Capture the cell that displays the provided text and extract its [X, Y] central coordinate. 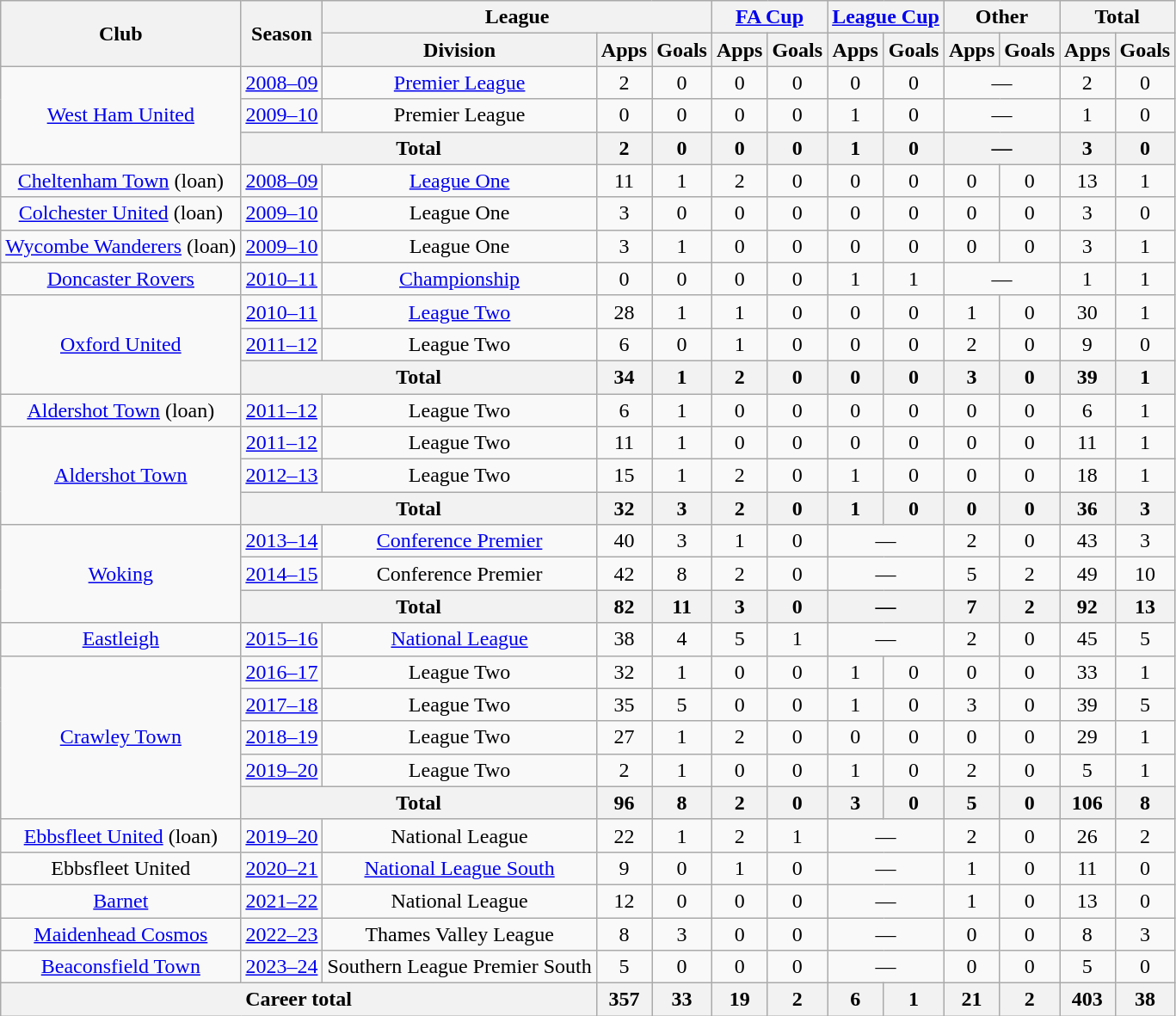
2022–23 [282, 933]
Wycombe Wanderers (loan) [120, 246]
21 [971, 1000]
106 [1087, 803]
10 [1145, 574]
Aldershot Town [120, 476]
Career total [299, 1000]
Southern League Premier South [459, 967]
Thames Valley League [459, 933]
27 [624, 737]
Cheltenham Town (loan) [120, 181]
29 [1087, 737]
2021–22 [282, 901]
96 [624, 803]
2018–19 [282, 737]
West Ham United [120, 115]
Woking [120, 574]
Ebbsfleet United [120, 868]
Eastleigh [120, 639]
42 [624, 574]
35 [624, 705]
Barnet [120, 901]
12 [624, 901]
43 [1087, 541]
Doncaster Rovers [120, 279]
National League South [459, 868]
Crawley Town [120, 737]
36 [1087, 508]
League [518, 17]
34 [624, 377]
18 [1087, 476]
League Cup [886, 17]
Beaconsfield Town [120, 967]
Season [282, 34]
2016–17 [282, 672]
7 [971, 607]
357 [624, 1000]
30 [1087, 311]
Colchester United (loan) [120, 213]
26 [1087, 835]
2020–21 [282, 868]
40 [624, 541]
4 [682, 639]
19 [739, 1000]
2017–18 [282, 705]
49 [1087, 574]
Ebbsfleet United (loan) [120, 835]
28 [624, 311]
Championship [459, 279]
15 [624, 476]
2023–24 [282, 967]
Division [459, 50]
2015–16 [282, 639]
92 [1087, 607]
2014–15 [282, 574]
45 [1087, 639]
Other [1001, 17]
Oxford United [120, 344]
2012–13 [282, 476]
Maidenhead Cosmos [120, 933]
82 [624, 607]
2013–14 [282, 541]
Club [120, 34]
22 [624, 835]
403 [1087, 1000]
Aldershot Town (loan) [120, 410]
FA Cup [769, 17]
